Output the (x, y) coordinate of the center of the cell containing the given text.  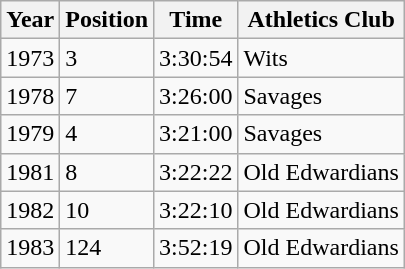
3:52:19 (196, 248)
3:30:54 (196, 58)
1983 (30, 248)
1981 (30, 172)
124 (107, 248)
3:22:22 (196, 172)
Year (30, 20)
1973 (30, 58)
3:21:00 (196, 134)
7 (107, 96)
3 (107, 58)
1978 (30, 96)
3:26:00 (196, 96)
4 (107, 134)
Athletics Club (321, 20)
Position (107, 20)
3:22:10 (196, 210)
1979 (30, 134)
Time (196, 20)
10 (107, 210)
8 (107, 172)
1982 (30, 210)
Wits (321, 58)
